Output the [x, y] coordinate of the center of the cell containing the given text.  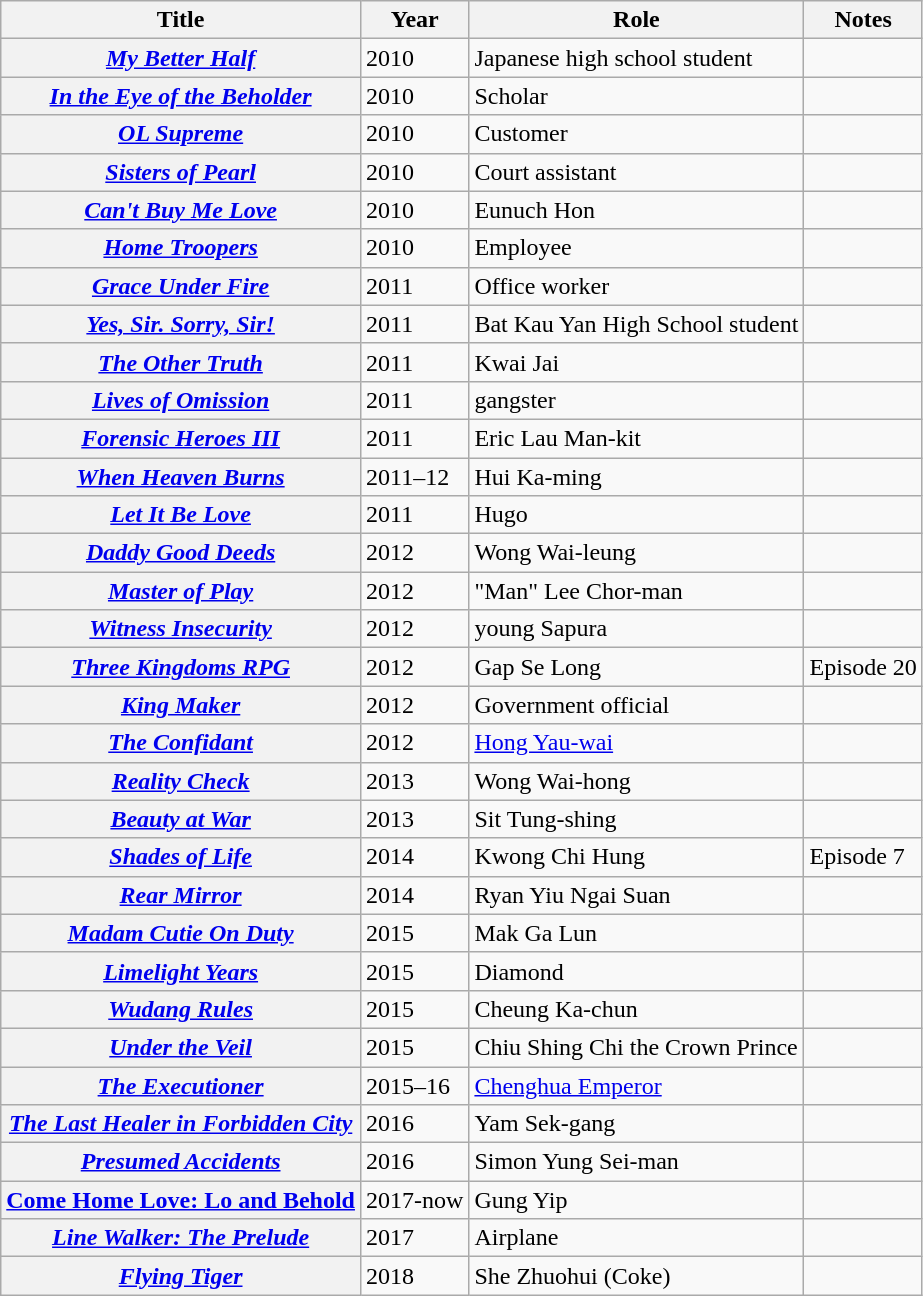
Ryan Yiu Ngai Suan [636, 895]
Chiu Shing Chi the Crown Prince [636, 1047]
2017 [414, 1238]
Rear Mirror [181, 895]
Three Kingdoms RPG [181, 667]
Scholar [636, 96]
Diamond [636, 971]
Eunuch Hon [636, 210]
2017-now [414, 1200]
In the Eye of the Beholder [181, 96]
Can't Buy Me Love [181, 210]
Wudang Rules [181, 1009]
Madam Cutie On Duty [181, 933]
Gap Se Long [636, 667]
Daddy Good Deeds [181, 553]
She Zhuohui (Coke) [636, 1276]
2015–16 [414, 1085]
Under the Veil [181, 1047]
Role [636, 20]
My Better Half [181, 58]
gangster [636, 400]
Mak Ga Lun [636, 933]
2011–12 [414, 477]
2018 [414, 1276]
Let It Be Love [181, 515]
Chenghua Emperor [636, 1085]
Year [414, 20]
Witness Insecurity [181, 629]
The Executioner [181, 1085]
Episode 7 [863, 857]
Customer [636, 134]
Sisters of Pearl [181, 172]
Japanese high school student [636, 58]
"Man" Lee Chor-man [636, 591]
Bat Kau Yan High School student [636, 324]
King Maker [181, 705]
Flying Tiger [181, 1276]
Presumed Accidents [181, 1162]
The Last Healer in Forbidden City [181, 1124]
Office worker [636, 286]
Notes [863, 20]
Beauty at War [181, 819]
Hugo [636, 515]
Come Home Love: Lo and Behold [181, 1200]
Employee [636, 248]
The Other Truth [181, 362]
OL Supreme [181, 134]
Shades of Life [181, 857]
Eric Lau Man-kit [636, 438]
Title [181, 20]
Lives of Omission [181, 400]
Reality Check [181, 781]
Grace Under Fire [181, 286]
Home Troopers [181, 248]
Court assistant [636, 172]
When Heaven Burns [181, 477]
Sit Tung-shing [636, 819]
Wong Wai-hong [636, 781]
Forensic Heroes III [181, 438]
Line Walker: The Prelude [181, 1238]
Simon Yung Sei-man [636, 1162]
Government official [636, 705]
Kwong Chi Hung [636, 857]
Yes, Sir. Sorry, Sir! [181, 324]
Airplane [636, 1238]
Cheung Ka-chun [636, 1009]
The Confidant [181, 743]
Gung Yip [636, 1200]
young Sapura [636, 629]
Hui Ka-ming [636, 477]
Master of Play [181, 591]
Episode 20 [863, 667]
Yam Sek-gang [636, 1124]
Wong Wai-leung [636, 553]
Limelight Years [181, 971]
Hong Yau-wai [636, 743]
Kwai Jai [636, 362]
